Scan for the cell matching the given text and deliver its [X, Y] coordinate at center. 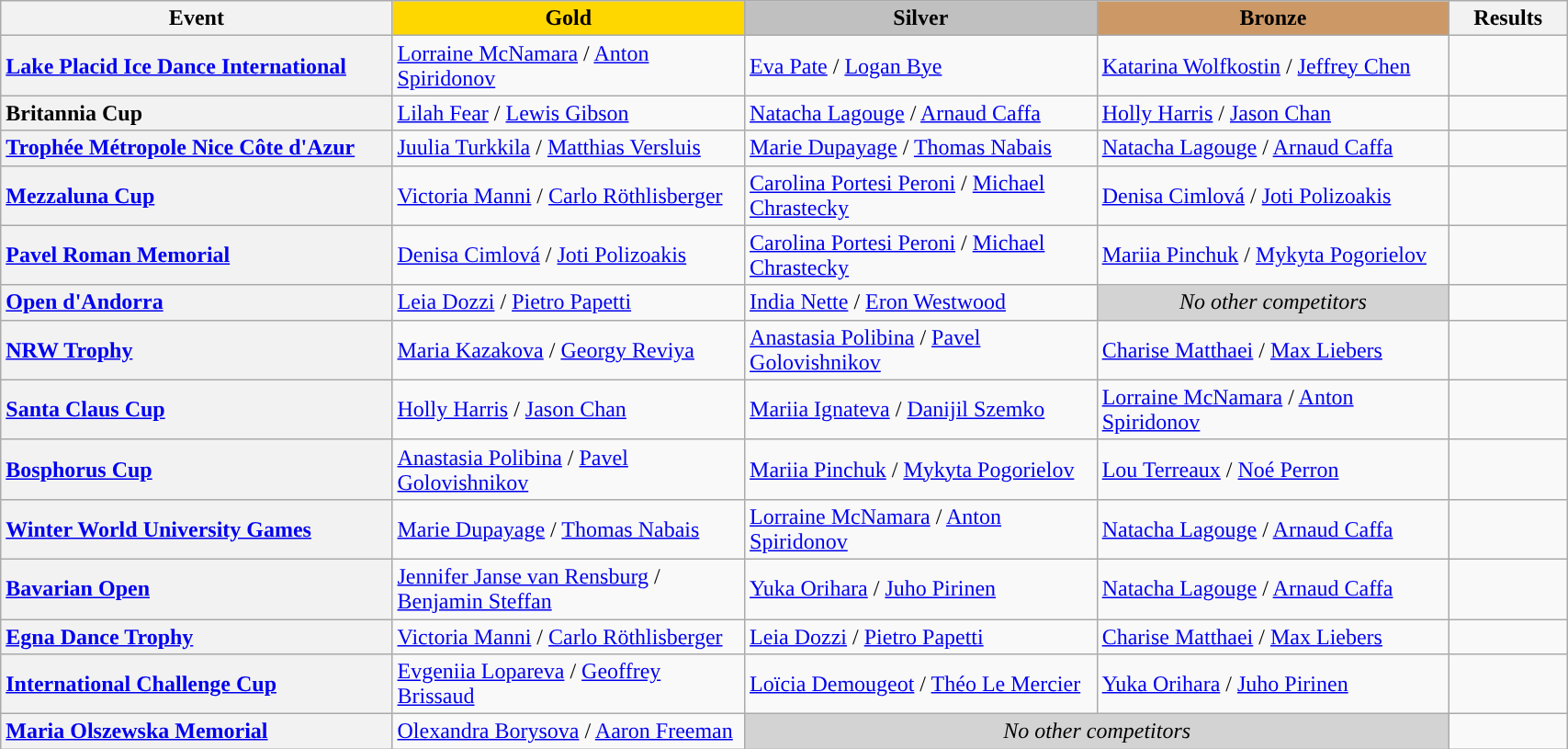
Mariia Ignateva / Danijil Szemko [921, 410]
Lilah Fear / Lewis Gibson [569, 113]
Egna Dance Trophy [197, 637]
International Challenge Cup [197, 684]
Silver [921, 18]
Pavel Roman Memorial [197, 255]
Mezzaluna Cup [197, 195]
Open d'Andorra [197, 302]
Santa Claus Cup [197, 410]
Bavarian Open [197, 588]
Winter World University Games [197, 529]
Lake Placid Ice Dance International [197, 66]
Loïcia Demougeot / Théo Le Mercier [921, 684]
Lou Terreaux / Noé Perron [1273, 469]
Maria Kazakova / Georgy Reviya [569, 349]
India Nette / Eron Westwood [921, 302]
Event [197, 18]
Juulia Turkkila / Matthias Versluis [569, 148]
Britannia Cup [197, 113]
Jennifer Janse van Rensburg / Benjamin Steffan [569, 588]
Trophée Métropole Nice Côte d'Azur [197, 148]
Maria Olszewska Memorial [197, 732]
Gold [569, 18]
Bosphorus Cup [197, 469]
Bronze [1273, 18]
Results [1508, 18]
NRW Trophy [197, 349]
Evgeniia Lopareva / Geoffrey Brissaud [569, 684]
Katarina Wolfkostin / Jeffrey Chen [1273, 66]
Olexandra Borysova / Aaron Freeman [569, 732]
Eva Pate / Logan Bye [921, 66]
